Determine the [X, Y] coordinate at the center of the cell enclosing the given text.  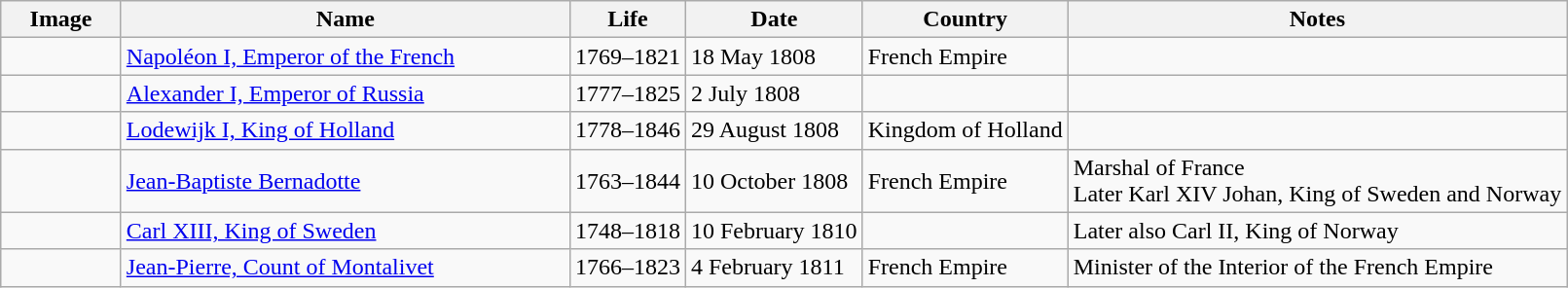
Name [345, 19]
Image [61, 19]
Country [966, 19]
Alexander I, Emperor of Russia [345, 93]
18 May 1808 [774, 56]
Napoléon I, Emperor of the French [345, 56]
10 October 1808 [774, 181]
10 February 1810 [774, 231]
Jean-Baptiste Bernadotte [345, 181]
4 February 1811 [774, 268]
2 July 1808 [774, 93]
Date [774, 19]
1778–1846 [627, 130]
1769–1821 [627, 56]
Kingdom of Holland [966, 130]
Lodewijk I, King of Holland [345, 130]
Minister of the Interior of the French Empire [1317, 268]
1748–1818 [627, 231]
Life [627, 19]
Carl XIII, King of Sweden [345, 231]
1763–1844 [627, 181]
1777–1825 [627, 93]
29 August 1808 [774, 130]
1766–1823 [627, 268]
Later also Carl II, King of Norway [1317, 231]
Jean-Pierre, Count of Montalivet [345, 268]
Notes [1317, 19]
Marshal of FranceLater Karl XIV Johan, King of Sweden and Norway [1317, 181]
